For the text-containing cell, return its midpoint in (x, y) coordinate format. 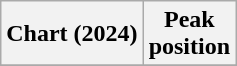
Peakposition (189, 34)
Chart (2024) (72, 34)
